Return (x, y) of the center of cell containing provided text 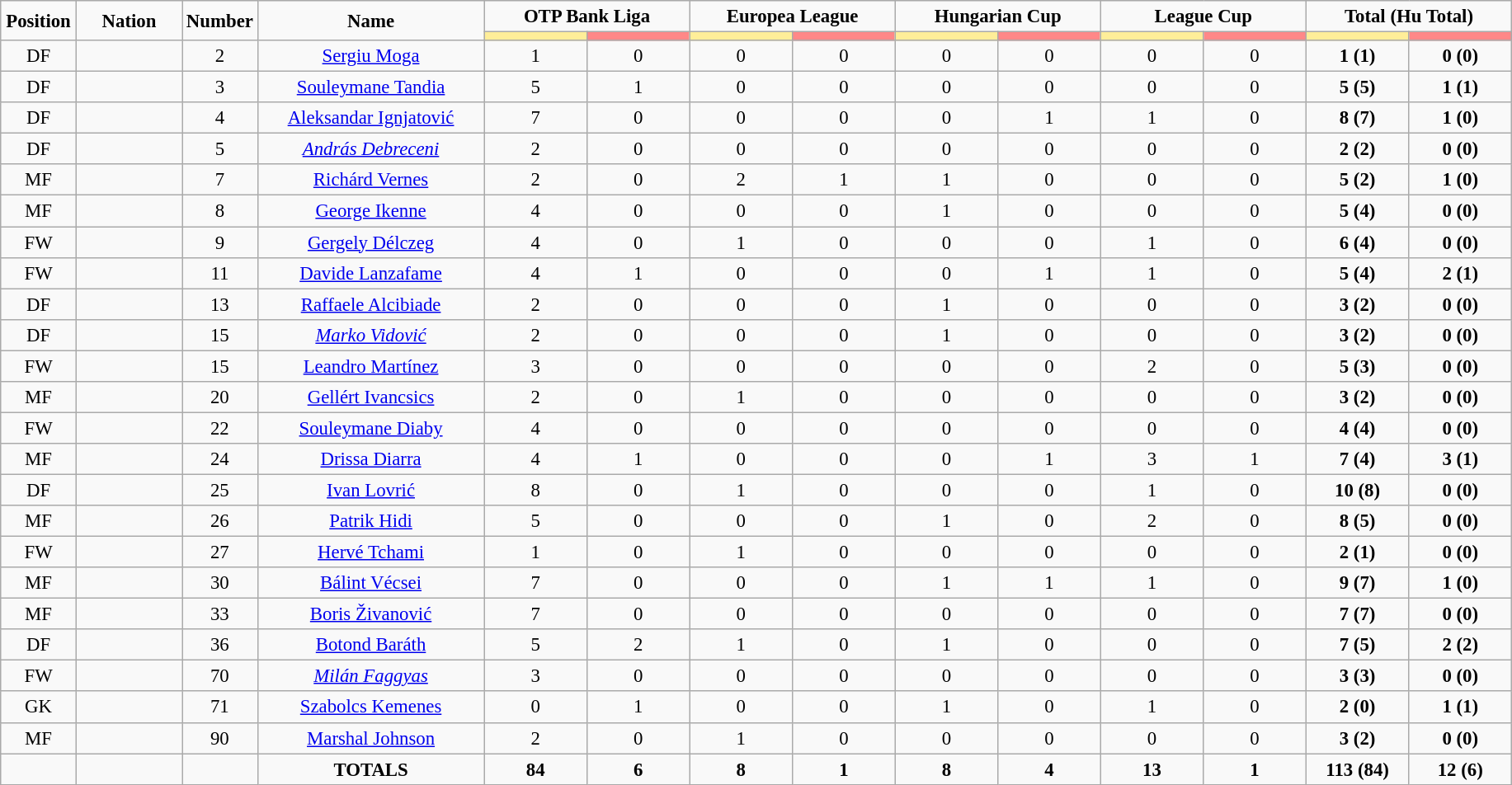
Drissa Diarra (371, 459)
12 (6) (1460, 769)
24 (220, 459)
3 (1) (1460, 459)
OTP Bank Liga (587, 16)
6 (4) (1358, 242)
6 (638, 769)
8 (7) (1358, 118)
Milán Faggyas (371, 676)
9 (7) (1358, 583)
8 (5) (1358, 521)
84 (536, 769)
Number (220, 21)
7 (5) (1358, 645)
5 (3) (1358, 366)
3 (3) (1358, 676)
League Cup (1203, 16)
Nation (129, 21)
Sergiu Moga (371, 56)
71 (220, 707)
30 (220, 583)
Aleksandar Ignjatović (371, 118)
Hervé Tchami (371, 552)
George Ikenne (371, 211)
26 (220, 521)
Boris Živanović (371, 614)
7 (7) (1358, 614)
7 (4) (1358, 459)
36 (220, 645)
Botond Baráth (371, 645)
Bálint Vécsei (371, 583)
András Debreceni (371, 149)
5 (2) (1358, 181)
Richárd Vernes (371, 181)
11 (220, 273)
Szabolcs Kemenes (371, 707)
Marshal Johnson (371, 738)
4 (4) (1358, 428)
Patrik Hidi (371, 521)
25 (220, 490)
Europea League (792, 16)
Souleymane Tandia (371, 87)
33 (220, 614)
GK (39, 707)
Gergely Délczeg (371, 242)
Position (39, 21)
Davide Lanzafame (371, 273)
Leandro Martínez (371, 366)
70 (220, 676)
Raffaele Alcibiade (371, 304)
22 (220, 428)
9 (220, 242)
Total (Hu Total) (1409, 16)
2 (0) (1358, 707)
TOTALS (371, 769)
90 (220, 738)
27 (220, 552)
20 (220, 397)
Ivan Lovrić (371, 490)
Gellért Ivancsics (371, 397)
Name (371, 21)
Souleymane Diaby (371, 428)
113 (84) (1358, 769)
Marko Vidović (371, 335)
Hungarian Cup (998, 16)
5 (5) (1358, 87)
10 (8) (1358, 490)
